From the cell containing the given text, extract its center point as [x, y] coordinate. 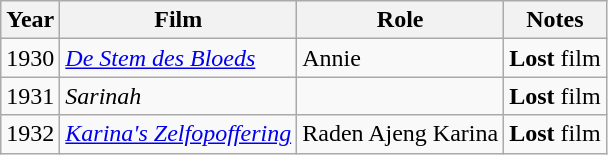
1931 [30, 96]
De Stem des Bloeds [178, 58]
Karina's Zelfopoffering [178, 134]
Annie [400, 58]
Raden Ajeng Karina [400, 134]
Sarinah [178, 96]
Year [30, 20]
Film [178, 20]
1932 [30, 134]
Role [400, 20]
Notes [555, 20]
1930 [30, 58]
